Return the (x, y) coordinate for the center point of the cell that contains the specified text.  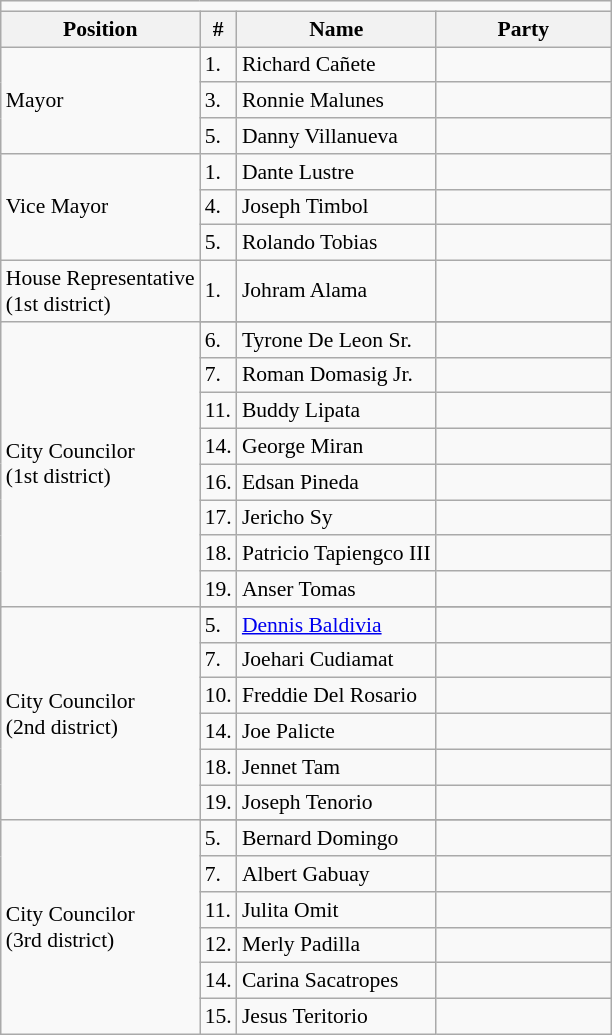
Joehari Cudiamat (336, 660)
3. (218, 101)
Jesus Teritorio (336, 1017)
6. (218, 340)
Bernard Domingo (336, 839)
Roman Domasig Jr. (336, 375)
Mayor (100, 100)
Freddie Del Rosario (336, 696)
Richard Cañete (336, 65)
House Representative(1st district) (100, 292)
Joe Palicte (336, 732)
Anser Tomas (336, 589)
Rolando Tobias (336, 243)
4. (218, 207)
Albert Gabuay (336, 874)
Jericho Sy (336, 518)
Dennis Baldivia (336, 625)
10. (218, 696)
Name (336, 29)
Danny Villanueva (336, 136)
Joseph Tenorio (336, 803)
15. (218, 1017)
Party (524, 29)
Merly Padilla (336, 945)
Jennet Tam (336, 767)
Position (100, 29)
City Councilor(3rd district) (100, 928)
# (218, 29)
Buddy Lipata (336, 411)
Carina Sacatropes (336, 981)
Vice Mayor (100, 208)
Johram Alama (336, 292)
Tyrone De Leon Sr. (336, 340)
Edsan Pineda (336, 482)
Ronnie Malunes (336, 101)
City Councilor(2nd district) (100, 714)
Dante Lustre (336, 172)
Joseph Timbol (336, 207)
16. (218, 482)
17. (218, 518)
City Councilor(1st district) (100, 464)
Patricio Tapiengco III (336, 554)
George Miran (336, 447)
Julita Omit (336, 910)
12. (218, 945)
